Search for the cell housing the specified text and yield its [x, y] center coordinate. 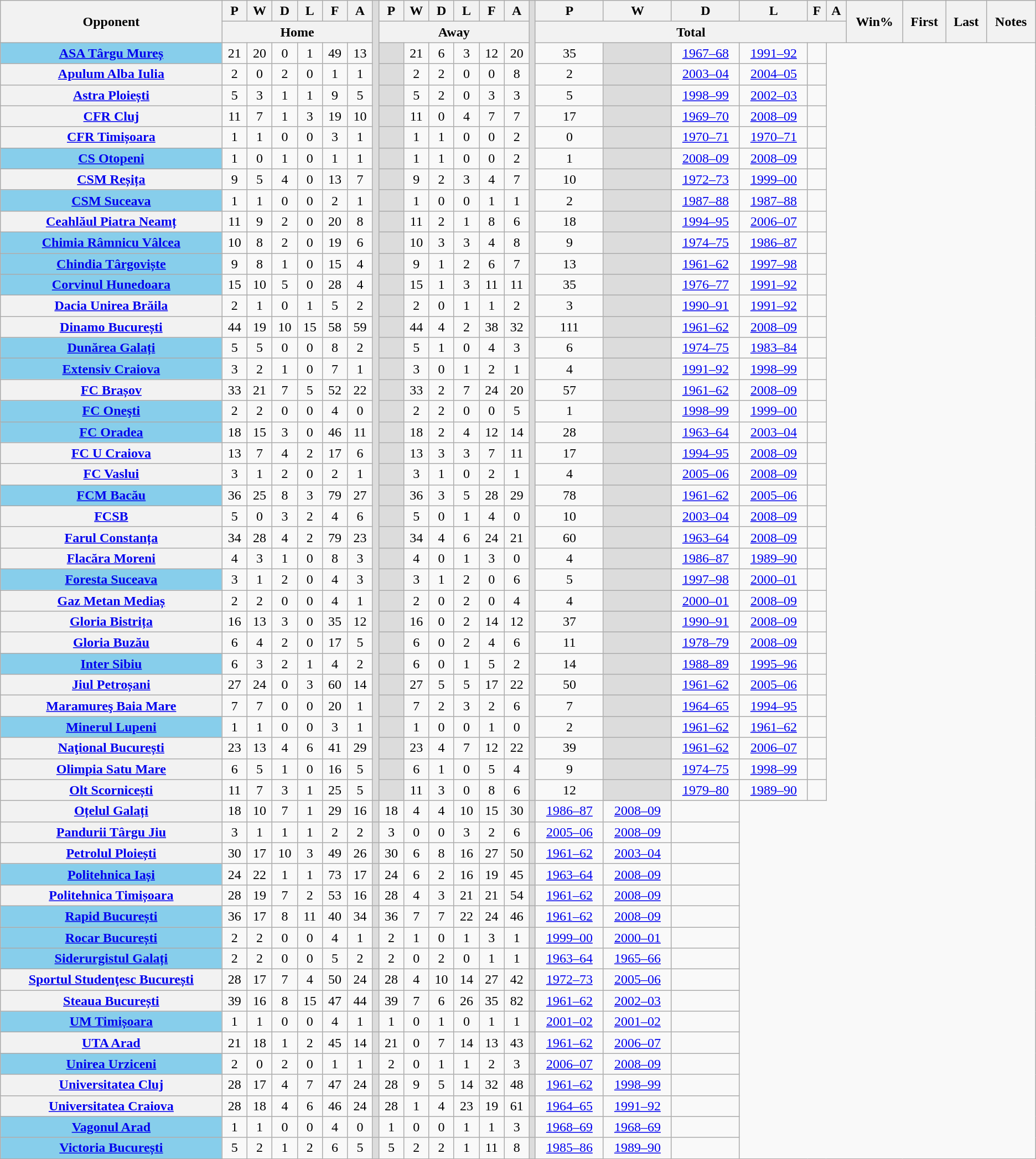
2004–05 [774, 74]
Politehnica Timișoara [111, 895]
Jiul Petroșani [111, 685]
CSM Reșița [111, 179]
Politehnica Iași [111, 874]
Rapid București [111, 916]
Universitatea Craiova [111, 1106]
1965–66 [638, 959]
FC Oneşti [111, 411]
111 [569, 327]
1983–84 [774, 348]
Olimpia Satu Mare [111, 769]
Chimia Râmnicu Vâlcea [111, 242]
Sportul Studenţesc București [111, 980]
First [924, 22]
73 [334, 874]
58 [334, 327]
FCM Bacău [111, 495]
Pandurii Târgu Jiu [111, 832]
Away [454, 32]
Opponent [111, 22]
CSM Suceava [111, 200]
Foresta Suceava [111, 579]
Petrolul Ploiești [111, 853]
Rocar București [111, 938]
37 [569, 622]
FCSB [111, 516]
FC U Craiova [111, 453]
Dacia Unirea Brăila [111, 306]
1985–86 [569, 1148]
Last [966, 22]
Astra Ploiești [111, 95]
59 [360, 327]
Maramureş Baia Mare [111, 706]
40 [334, 916]
1995–96 [774, 664]
Naţional București [111, 748]
Flacăra Moreni [111, 558]
CFR Cluj [111, 116]
FC Brașov [111, 390]
1969–70 [705, 116]
Apulum Alba Iulia [111, 74]
82 [517, 1001]
53 [334, 895]
Gloria Buzău [111, 643]
ASA Târgu Mureș [111, 53]
78 [569, 495]
1978–79 [705, 643]
UM Timișoara [111, 1022]
CFR Timișoara [111, 137]
Farul Constanța [111, 537]
Home [297, 32]
41 [334, 748]
Olt Scornicești [111, 790]
Gaz Metan Mediaș [111, 600]
UTA Arad [111, 1043]
Unirea Urziceni [111, 1064]
Chindia Târgoviște [111, 264]
42 [517, 980]
Ceahlăul Piatra Neamț [111, 221]
Inter Sibiu [111, 664]
Dinamo București [111, 327]
1979–80 [705, 790]
Minerul Lupeni [111, 727]
Corvinul Hunedoara [111, 285]
FC Vaslui [111, 474]
CS Otopeni [111, 158]
Gloria Bistrița [111, 622]
Total [691, 32]
Vagonul Arad [111, 1127]
Oțelul Galați [111, 811]
43 [517, 1043]
57 [569, 390]
38 [491, 327]
54 [517, 895]
48 [517, 1085]
Win% [874, 22]
Siderurgistul Galați [111, 959]
1967–68 [705, 53]
1988–89 [705, 664]
Universitatea Cluj [111, 1085]
Steaua București [111, 1001]
Dunărea Galați [111, 348]
Notes [1011, 22]
52 [334, 390]
1976–77 [705, 285]
Extensiv Craiova [111, 369]
61 [517, 1106]
Victoria București [111, 1148]
FC Oradea [111, 432]
